Output the (X, Y) coordinate of the center of the cell containing the given text.  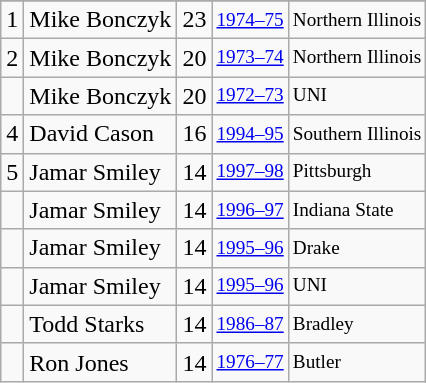
1996–97 (250, 210)
David Cason (100, 134)
5 (12, 172)
16 (194, 134)
Southern Illinois (357, 134)
1986–87 (250, 324)
1974–75 (250, 20)
1997–98 (250, 172)
1994–95 (250, 134)
Pittsburgh (357, 172)
1973–74 (250, 58)
4 (12, 134)
1976–77 (250, 362)
23 (194, 20)
2 (12, 58)
Drake (357, 248)
Todd Starks (100, 324)
1 (12, 20)
Bradley (357, 324)
Ron Jones (100, 362)
1972–73 (250, 96)
Butler (357, 362)
Indiana State (357, 210)
